Scan for the cell matching the given text and deliver its [X, Y] coordinate at center. 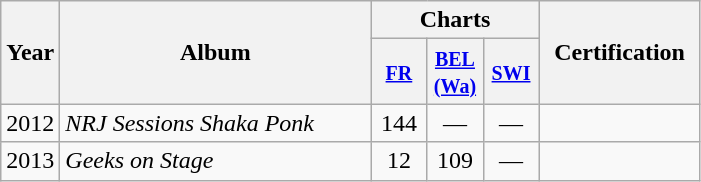
Certification [620, 52]
109 [455, 161]
Charts [455, 20]
12 [399, 161]
BEL(Wa) [455, 72]
2013 [30, 161]
Geeks on Stage [216, 161]
NRJ Sessions Shaka Ponk [216, 123]
Year [30, 52]
2012 [30, 123]
FR [399, 72]
144 [399, 123]
Album [216, 52]
SWI [511, 72]
